Determine the [x, y] coordinate at the center of the cell enclosing the given text.  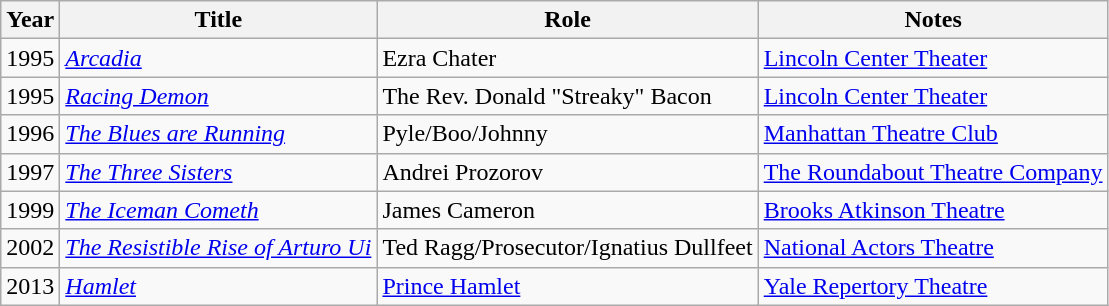
The Rev. Donald "Streaky" Bacon [568, 96]
1999 [30, 210]
Hamlet [218, 286]
1997 [30, 172]
Yale Repertory Theatre [933, 286]
The Blues are Running [218, 134]
Pyle/Boo/Johnny [568, 134]
2013 [30, 286]
Arcadia [218, 58]
Role [568, 20]
Year [30, 20]
Racing Demon [218, 96]
National Actors Theatre [933, 248]
1996 [30, 134]
Ezra Chater [568, 58]
Notes [933, 20]
Andrei Prozorov [568, 172]
The Iceman Cometh [218, 210]
The Resistible Rise of Arturo Ui [218, 248]
The Roundabout Theatre Company [933, 172]
Ted Ragg/Prosecutor/Ignatius Dullfeet [568, 248]
Manhattan Theatre Club [933, 134]
2002 [30, 248]
James Cameron [568, 210]
Brooks Atkinson Theatre [933, 210]
Title [218, 20]
The Three Sisters [218, 172]
Prince Hamlet [568, 286]
